Scan for the cell matching the given text and deliver its [x, y] coordinate at center. 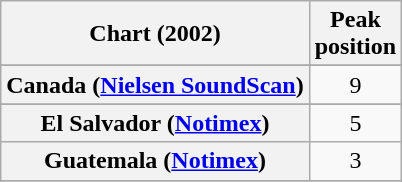
Chart (2002) [155, 34]
Canada (Nielsen SoundScan) [155, 85]
Peakposition [355, 34]
Guatemala (Notimex) [155, 161]
9 [355, 85]
3 [355, 161]
5 [355, 123]
El Salvador (Notimex) [155, 123]
